Return [x, y] of the center of cell containing provided text 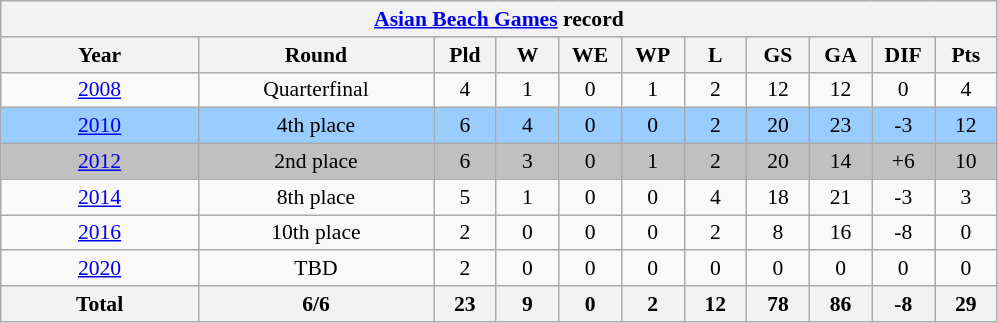
8 [778, 233]
8th place [316, 197]
GA [840, 55]
2010 [100, 126]
5 [466, 197]
29 [966, 304]
10th place [316, 233]
W [528, 55]
4th place [316, 126]
2014 [100, 197]
21 [840, 197]
10 [966, 162]
18 [778, 197]
9 [528, 304]
WE [590, 55]
DIF [904, 55]
Quarterfinal [316, 90]
Pts [966, 55]
WP [652, 55]
2016 [100, 233]
2nd place [316, 162]
6/6 [316, 304]
2008 [100, 90]
Asian Beach Games record [499, 19]
+6 [904, 162]
16 [840, 233]
Pld [466, 55]
78 [778, 304]
Total [100, 304]
Year [100, 55]
Round [316, 55]
14 [840, 162]
86 [840, 304]
L [716, 55]
2012 [100, 162]
TBD [316, 269]
2020 [100, 269]
GS [778, 55]
